Extract the [X, Y] coordinate from the center of the cell holding the provided text.  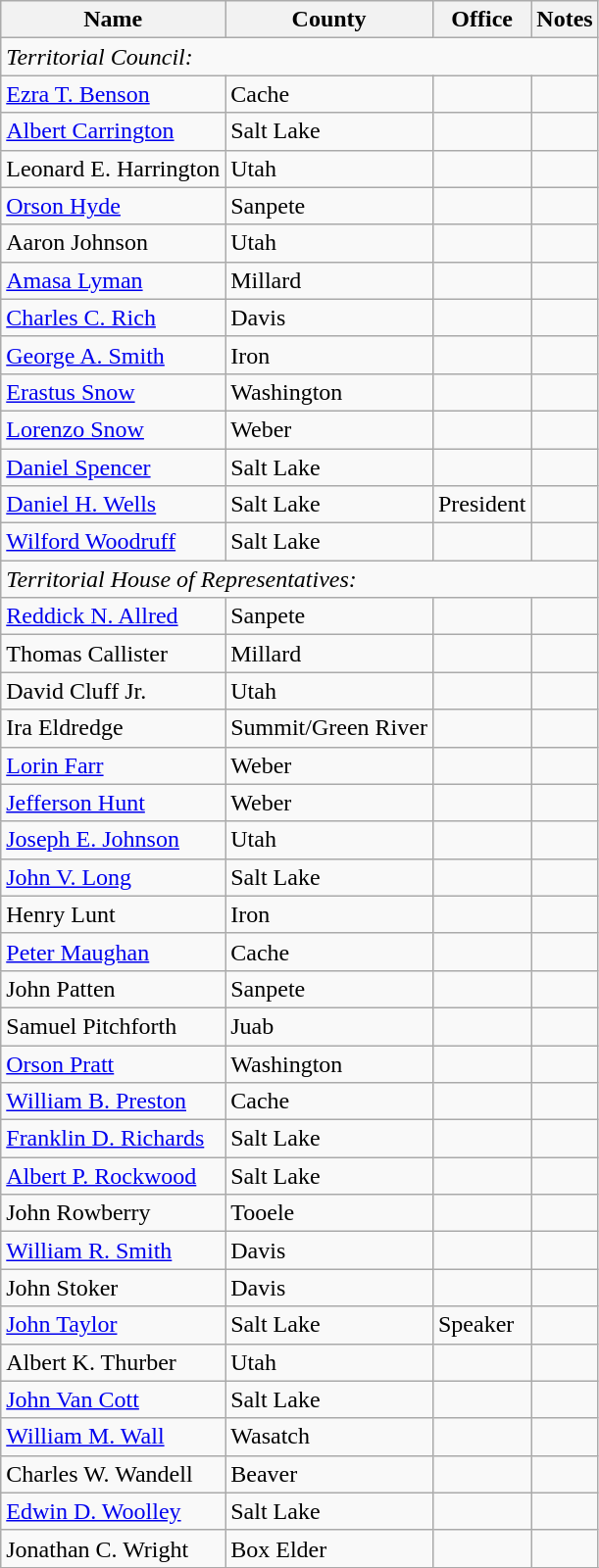
Albert P. Rockwood [114, 1176]
Orson Hyde [114, 206]
Beaver [329, 1474]
Tooele [329, 1213]
Reddick N. Allred [114, 616]
Name [114, 20]
Leonard E. Harrington [114, 169]
John V. Long [114, 877]
John Stoker [114, 1288]
Erastus Snow [114, 392]
John Taylor [114, 1325]
Joseph E. Johnson [114, 840]
Daniel H. Wells [114, 505]
John Van Cott [114, 1399]
County [329, 20]
Daniel Spencer [114, 467]
Ezra T. Benson [114, 94]
Ira Eldredge [114, 728]
Box Elder [329, 1548]
Samuel Pitchforth [114, 1026]
George A. Smith [114, 355]
Edwin D. Woolley [114, 1511]
John Patten [114, 989]
Wasatch [329, 1437]
Wilford Woodruff [114, 542]
Summit/Green River [329, 728]
Lorenzo Snow [114, 429]
Territorial House of Representatives: [300, 579]
David Cluff Jr. [114, 691]
Jonathan C. Wright [114, 1548]
Orson Pratt [114, 1063]
Juab [329, 1026]
Jefferson Hunt [114, 803]
Franklin D. Richards [114, 1139]
Thomas Callister [114, 654]
Albert Carrington [114, 131]
President [481, 505]
Amasa Lyman [114, 280]
John Rowberry [114, 1213]
Territorial Council: [300, 57]
Albert K. Thurber [114, 1362]
Henry Lunt [114, 914]
Charles W. Wandell [114, 1474]
Aaron Johnson [114, 243]
Speaker [481, 1325]
Notes [565, 20]
William R. Smith [114, 1250]
Lorin Farr [114, 765]
William B. Preston [114, 1102]
Charles C. Rich [114, 318]
William M. Wall [114, 1437]
Peter Maughan [114, 952]
Office [481, 20]
